Pinpoint the cell where the given text exists, returning its (X, Y) midpoint coordinate. 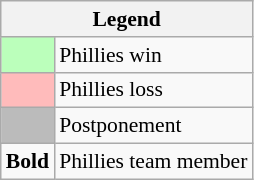
Phillies win (153, 55)
Postponement (153, 126)
Legend (127, 19)
Phillies team member (153, 162)
Phillies loss (153, 90)
Bold (28, 162)
